Pinpoint the cell where the given text exists, returning its (x, y) midpoint coordinate. 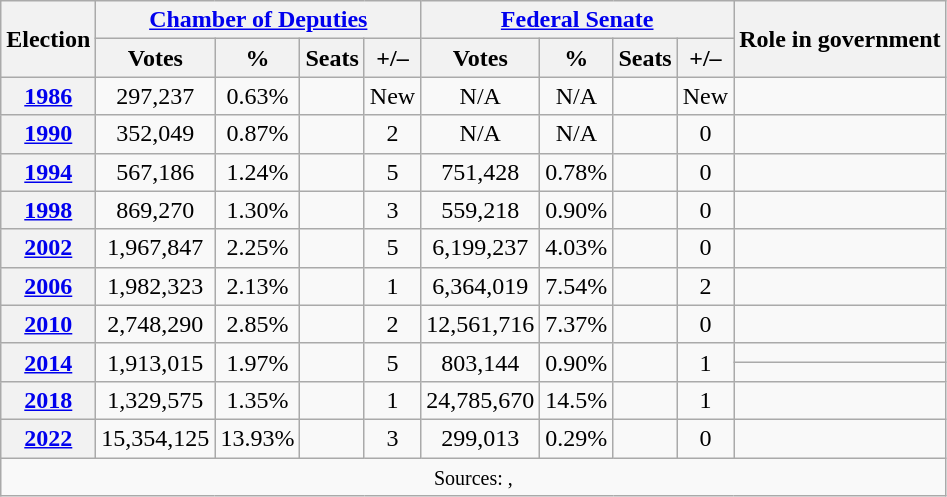
14.5% (576, 400)
1.97% (258, 362)
2.13% (258, 286)
6,364,019 (480, 286)
567,186 (156, 172)
803,144 (480, 362)
2010 (48, 324)
299,013 (480, 438)
2002 (48, 248)
6,199,237 (480, 248)
13.93% (258, 438)
2014 (48, 362)
2.85% (258, 324)
869,270 (156, 210)
1.30% (258, 210)
1,982,323 (156, 286)
7.37% (576, 324)
Role in government (840, 39)
751,428 (480, 172)
24,785,670 (480, 400)
Chamber of Deputies (258, 20)
1,967,847 (156, 248)
1990 (48, 134)
2006 (48, 286)
4.03% (576, 248)
559,218 (480, 210)
7.54% (576, 286)
Election (48, 39)
1.24% (258, 172)
Federal Senate (578, 20)
1986 (48, 96)
15,354,125 (156, 438)
0.63% (258, 96)
297,237 (156, 96)
1,913,015 (156, 362)
1994 (48, 172)
0.78% (576, 172)
1,329,575 (156, 400)
1998 (48, 210)
2.25% (258, 248)
Sources: , (474, 477)
352,049 (156, 134)
0.29% (576, 438)
2018 (48, 400)
2022 (48, 438)
12,561,716 (480, 324)
1.35% (258, 400)
0.87% (258, 134)
2,748,290 (156, 324)
